Detect which cell encompasses the target text, then output its [x, y] center coordinate. 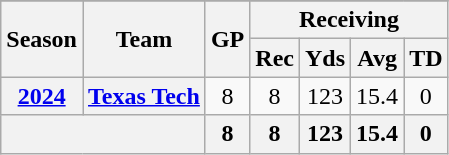
Receiving [349, 20]
Texas Tech [144, 96]
Rec [275, 58]
Season [42, 39]
TD [426, 58]
Yds [324, 58]
Avg [378, 58]
2024 [42, 96]
Team [144, 39]
GP [227, 39]
